Extract the [X, Y] coordinate from the center of the cell holding the provided text.  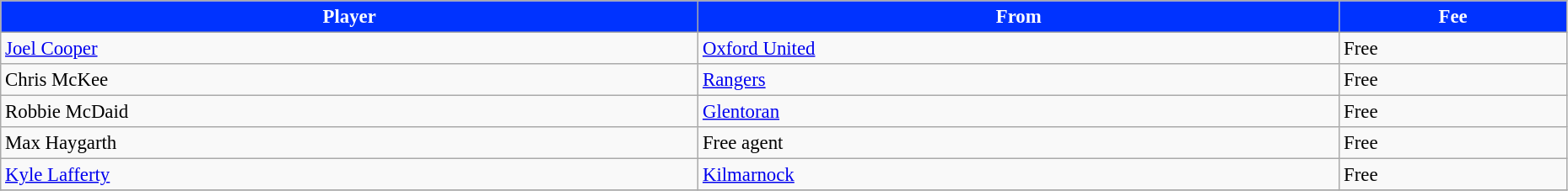
Chris McKee [349, 80]
Kilmarnock [1019, 175]
Joel Cooper [349, 49]
Max Haygarth [349, 143]
From [1019, 17]
Glentoran [1019, 112]
Free agent [1019, 143]
Robbie McDaid [349, 112]
Oxford United [1019, 49]
Fee [1453, 17]
Rangers [1019, 80]
Player [349, 17]
Kyle Lafferty [349, 175]
